Locate the cell with the specified text and output its [X, Y] center coordinate. 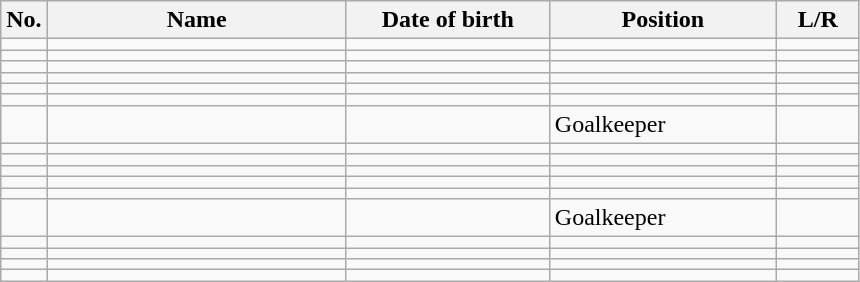
Date of birth [448, 20]
No. [24, 20]
Name [196, 20]
L/R [818, 20]
Position [662, 20]
